Return (X, Y) of the center of cell containing provided text 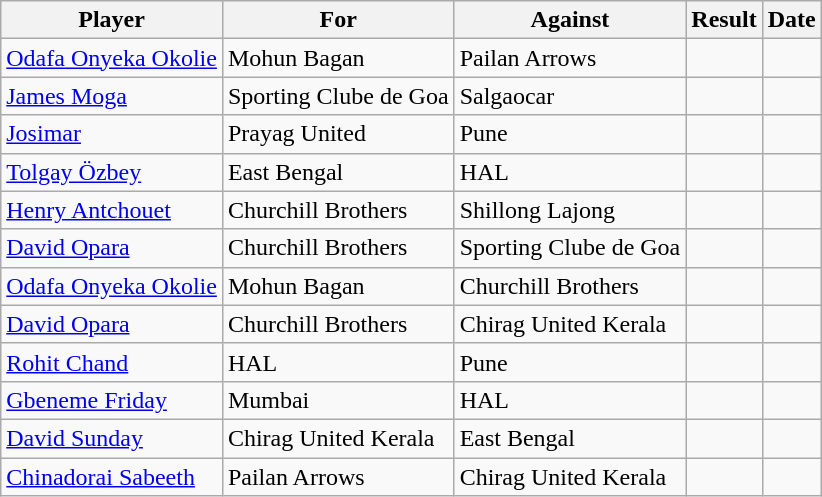
For (338, 20)
Gbeneme Friday (112, 400)
David Sunday (112, 438)
Josimar (112, 134)
Salgaocar (570, 96)
James Moga (112, 96)
Player (112, 20)
Mumbai (338, 400)
Henry Antchouet (112, 210)
Date (792, 20)
Prayag United (338, 134)
Chinadorai Sabeeth (112, 477)
Rohit Chand (112, 362)
Result (724, 20)
Shillong Lajong (570, 210)
Against (570, 20)
Tolgay Özbey (112, 172)
